Output the (X, Y) coordinate of the center of the cell containing the given text.  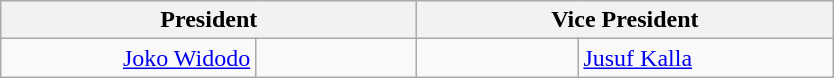
Vice President (625, 20)
Joko Widodo (128, 58)
President (209, 20)
Jusuf Kalla (706, 58)
